Return the [X, Y] coordinate for the center point of the cell that contains the specified text.  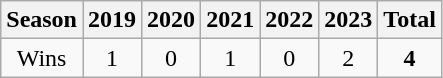
2019 [112, 20]
2 [348, 58]
2022 [290, 20]
2023 [348, 20]
Total [410, 20]
4 [410, 58]
2020 [172, 20]
Wins [42, 58]
Season [42, 20]
2021 [230, 20]
